Capture the cell that displays the provided text and extract its [x, y] central coordinate. 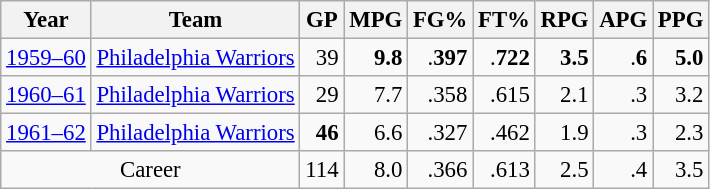
.366 [440, 170]
FG% [440, 20]
1959–60 [46, 58]
Team [196, 20]
2.1 [564, 95]
46 [322, 133]
9.8 [376, 58]
1.9 [564, 133]
.4 [624, 170]
2.5 [564, 170]
.613 [504, 170]
Career [150, 170]
.358 [440, 95]
.6 [624, 58]
PPG [681, 20]
.327 [440, 133]
7.7 [376, 95]
.462 [504, 133]
3.2 [681, 95]
8.0 [376, 170]
.615 [504, 95]
Year [46, 20]
.397 [440, 58]
1961–62 [46, 133]
2.3 [681, 133]
APG [624, 20]
.722 [504, 58]
5.0 [681, 58]
6.6 [376, 133]
GP [322, 20]
114 [322, 170]
1960–61 [46, 95]
29 [322, 95]
MPG [376, 20]
RPG [564, 20]
39 [322, 58]
FT% [504, 20]
